Determine the (X, Y) coordinate at the center of the cell enclosing the given text.  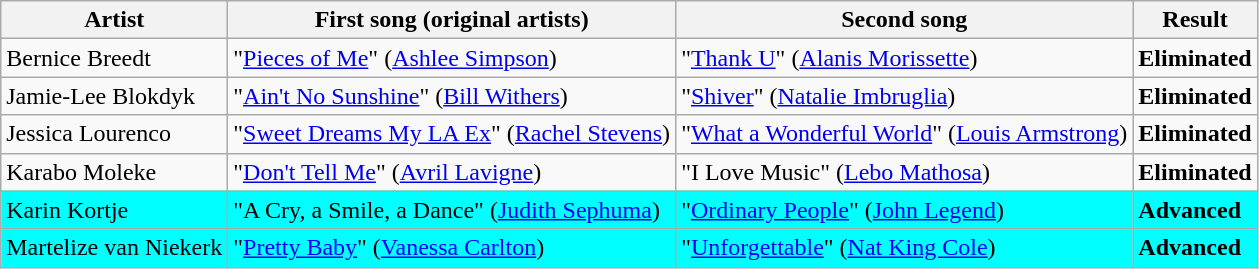
Second song (904, 20)
"Don't Tell Me" (Avril Lavigne) (452, 172)
Bernice Breedt (114, 58)
Martelize van Niekerk (114, 248)
"Shiver" (Natalie Imbruglia) (904, 96)
"Sweet Dreams My LA Ex" (Rachel Stevens) (452, 134)
"What a Wonderful World" (Louis Armstrong) (904, 134)
"Ordinary People" (John Legend) (904, 210)
"Pretty Baby" (Vanessa Carlton) (452, 248)
First song (original artists) (452, 20)
"I Love Music" (Lebo Mathosa) (904, 172)
Karabo Moleke (114, 172)
"Unforgettable" (Nat King Cole) (904, 248)
Karin Kortje (114, 210)
"Pieces of Me" (Ashlee Simpson) (452, 58)
Result (1195, 20)
"Ain't No Sunshine" (Bill Withers) (452, 96)
Artist (114, 20)
Jamie-Lee Blokdyk (114, 96)
"A Cry, a Smile, a Dance" (Judith Sephuma) (452, 210)
Jessica Lourenco (114, 134)
"Thank U" (Alanis Morissette) (904, 58)
